Scan for the cell matching the given text and deliver its [X, Y] coordinate at center. 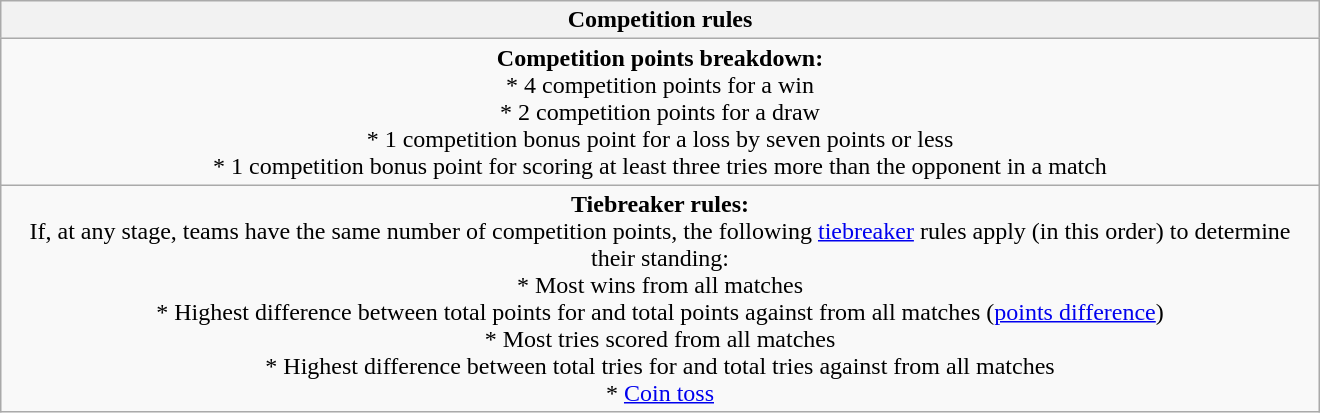
Competition rules [660, 20]
